Extract the [x, y] coordinate from the center of the cell holding the provided text.  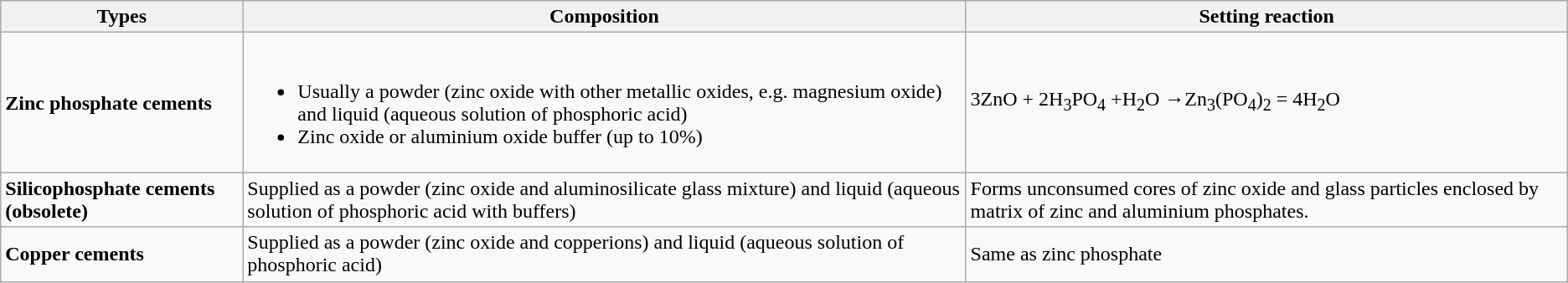
Supplied as a powder (zinc oxide and aluminosilicate glass mixture) and liquid (aqueous solution of phosphoric acid with buffers) [605, 199]
Supplied as a powder (zinc oxide and copperions) and liquid (aqueous solution of phosphoric acid) [605, 255]
Types [122, 17]
Same as zinc phosphate [1266, 255]
Composition [605, 17]
Silicophosphate cements (obsolete) [122, 199]
Setting reaction [1266, 17]
Zinc phosphate cements [122, 102]
Forms unconsumed cores of zinc oxide and glass particles enclosed by matrix of zinc and aluminium phosphates. [1266, 199]
Copper cements [122, 255]
3ZnO + 2H3PO4 +H2O →Zn3(PO4)2 = 4H2O [1266, 102]
